Capture the cell that displays the provided text and extract its [x, y] central coordinate. 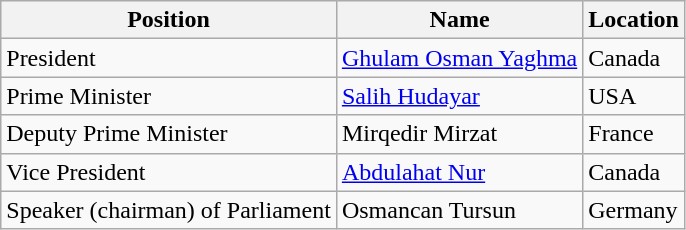
Name [459, 20]
Vice President [169, 172]
Osmancan Tursun [459, 210]
Ghulam Osman Yaghma [459, 58]
Speaker (chairman) of Parliament [169, 210]
France [634, 134]
Position [169, 20]
USA [634, 96]
Mirqedir Mirzat [459, 134]
Germany [634, 210]
Abdulahat Nur [459, 172]
Location [634, 20]
Salih Hudayar [459, 96]
Deputy Prime Minister [169, 134]
Prime Minister [169, 96]
President [169, 58]
